Extract the [X, Y] coordinate from the center of the cell holding the provided text.  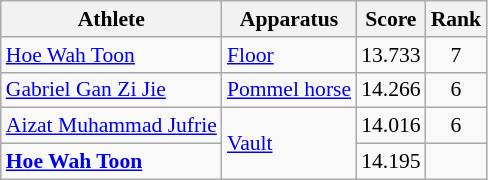
14.266 [390, 90]
14.016 [390, 126]
Floor [289, 55]
Score [390, 19]
Vault [289, 144]
Apparatus [289, 19]
Athlete [112, 19]
13.733 [390, 55]
14.195 [390, 162]
Aizat Muhammad Jufrie [112, 126]
Rank [456, 19]
Gabriel Gan Zi Jie [112, 90]
Pommel horse [289, 90]
7 [456, 55]
